Return [X, Y] of the center of cell containing provided text 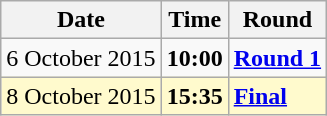
Round [277, 20]
Date [81, 20]
8 October 2015 [81, 96]
15:35 [194, 96]
6 October 2015 [81, 58]
Time [194, 20]
Final [277, 96]
Round 1 [277, 58]
10:00 [194, 58]
